Return the (x, y) coordinate for the center point of the cell that contains the specified text.  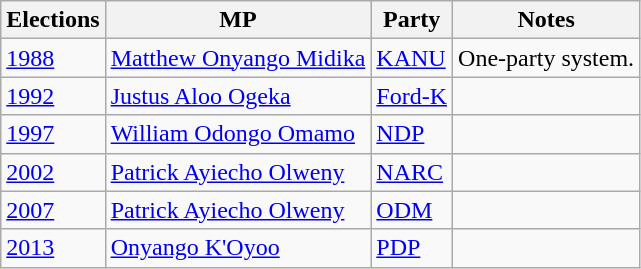
William Odongo Omamo (238, 134)
2007 (53, 210)
Ford-K (412, 96)
NDP (412, 134)
PDP (412, 248)
Justus Aloo Ogeka (238, 96)
One-party system. (546, 58)
1988 (53, 58)
Elections (53, 20)
Party (412, 20)
KANU (412, 58)
2002 (53, 172)
Onyango K'Oyoo (238, 248)
1997 (53, 134)
ODM (412, 210)
2013 (53, 248)
NARC (412, 172)
Matthew Onyango Midika (238, 58)
MP (238, 20)
Notes (546, 20)
1992 (53, 96)
